Detect which cell encompasses the target text, then output its (x, y) center coordinate. 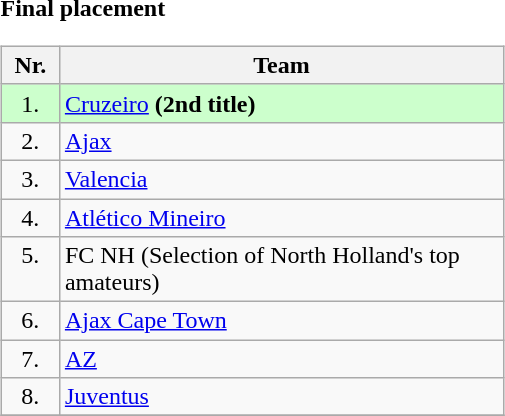
Cruzeiro (2nd title) (281, 103)
2. (30, 141)
AZ (281, 359)
Juventus (281, 397)
FC NH (Selection of North Holland's top amateurs) (281, 270)
8. (30, 397)
1. (30, 103)
Team (281, 65)
3. (30, 179)
Ajax (281, 141)
4. (30, 217)
6. (30, 321)
7. (30, 359)
Nr. (30, 65)
Ajax Cape Town (281, 321)
Valencia (281, 179)
5. (30, 270)
Atlético Mineiro (281, 217)
